Extract the (X, Y) coordinate from the center of the cell holding the provided text.  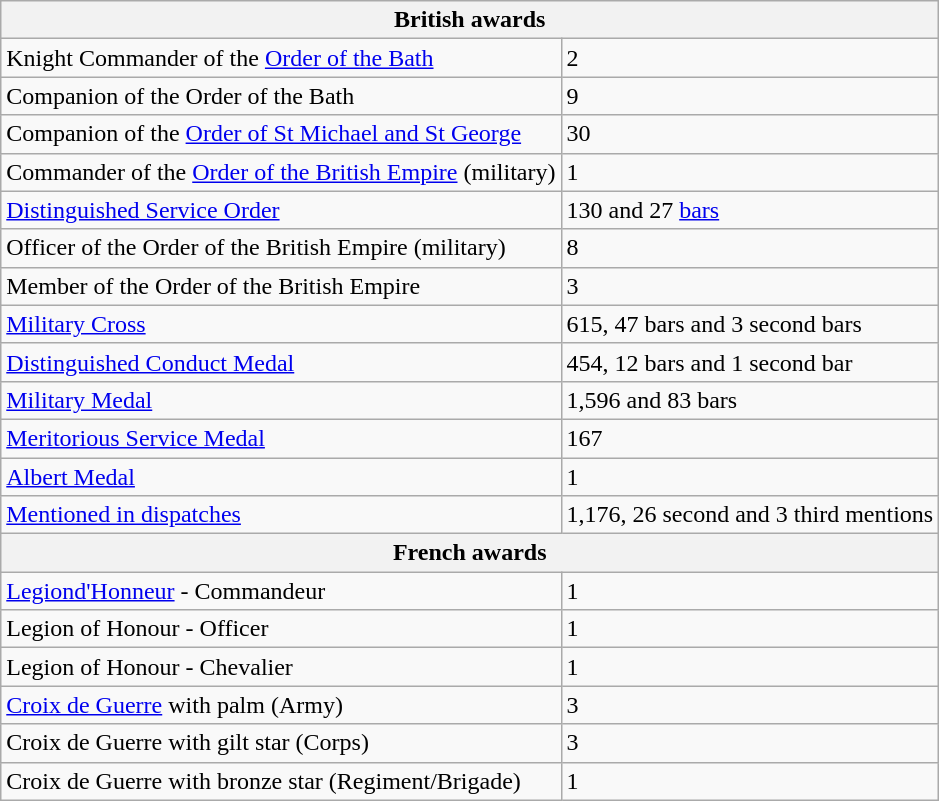
Croix de Guerre with palm (Army) (281, 705)
Legion of Honour - Chevalier (281, 667)
Military Cross (281, 324)
Knight Commander of the Order of the Bath (281, 58)
Distinguished Conduct Medal (281, 362)
Member of the Order of the British Empire (281, 286)
Distinguished Service Order (281, 210)
1,176, 26 second and 3 third mentions (750, 515)
30 (750, 134)
Meritorious Service Medal (281, 438)
Military Medal (281, 400)
454, 12 bars and 1 second bar (750, 362)
2 (750, 58)
French awards (470, 553)
Officer of the Order of the British Empire (military) (281, 248)
Croix de Guerre with bronze star (Regiment/Brigade) (281, 781)
Companion of the Order of St Michael and St George (281, 134)
Companion of the Order of the Bath (281, 96)
British awards (470, 20)
130 and 27 bars (750, 210)
Legion of Honour - Officer (281, 629)
167 (750, 438)
Legiond'Honneur - Commandeur (281, 591)
8 (750, 248)
615, 47 bars and 3 second bars (750, 324)
9 (750, 96)
Albert Medal (281, 477)
Commander of the Order of the British Empire (military) (281, 172)
Mentioned in dispatches (281, 515)
Croix de Guerre with gilt star (Corps) (281, 743)
1,596 and 83 bars (750, 400)
